Identify which cell holds the provided text, then report its [X, Y] central coordinate. 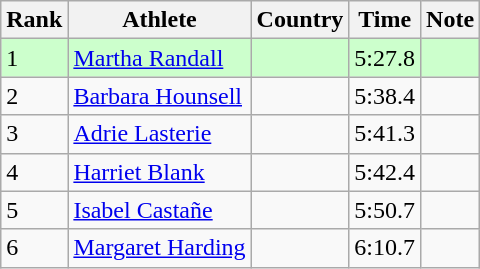
Harriet Blank [160, 172]
3 [34, 134]
6 [34, 248]
2 [34, 96]
5:42.4 [385, 172]
5:41.3 [385, 134]
Margaret Harding [160, 248]
Isabel Castañe [160, 210]
5:50.7 [385, 210]
Athlete [160, 20]
5 [34, 210]
1 [34, 58]
Rank [34, 20]
Time [385, 20]
Barbara Hounsell [160, 96]
Adrie Lasterie [160, 134]
Country [300, 20]
5:27.8 [385, 58]
6:10.7 [385, 248]
Martha Randall [160, 58]
Note [450, 20]
5:38.4 [385, 96]
4 [34, 172]
